Capture the cell that displays the provided text and extract its (X, Y) central coordinate. 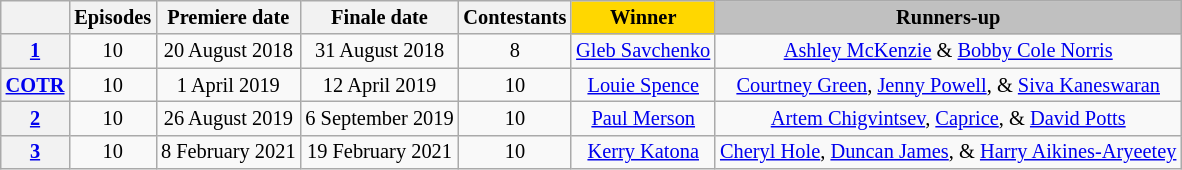
Paul Merson (643, 118)
Cheryl Hole, Duncan James, & Harry Aikines-Aryeetey (948, 152)
1 (36, 51)
6 September 2019 (379, 118)
8 (516, 51)
Gleb Savchenko (643, 51)
Artem Chigvintsev, Caprice, & David Potts (948, 118)
Runners-up (948, 17)
Courtney Green, Jenny Powell, & Siva Kaneswaran (948, 85)
Episodes (112, 17)
8 February 2021 (228, 152)
19 February 2021 (379, 152)
Ashley McKenzie & Bobby Cole Norris (948, 51)
3 (36, 152)
Louie Spence (643, 85)
12 April 2019 (379, 85)
31 August 2018 (379, 51)
Kerry Katona (643, 152)
Premiere date (228, 17)
Winner (643, 17)
20 August 2018 (228, 51)
Finale date (379, 17)
Contestants (516, 17)
1 April 2019 (228, 85)
2 (36, 118)
26 August 2019 (228, 118)
COTR (36, 85)
